For the text-containing cell, return its midpoint in (X, Y) coordinate format. 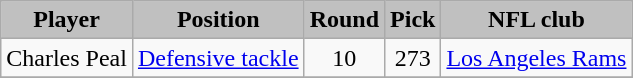
10 (344, 58)
Player (67, 20)
Defensive tackle (218, 58)
Round (344, 20)
Los Angeles Rams (536, 58)
273 (413, 58)
Charles Peal (67, 58)
Pick (413, 20)
Position (218, 20)
NFL club (536, 20)
